Capture the cell that displays the provided text and extract its (x, y) central coordinate. 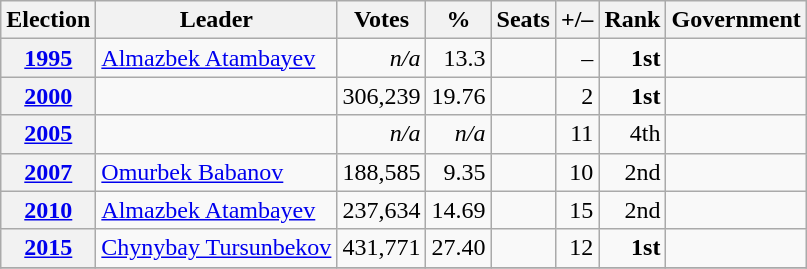
Seats (523, 20)
+/– (576, 20)
1995 (48, 58)
12 (576, 248)
Chynybay Tursunbekov (216, 248)
306,239 (382, 96)
19.76 (458, 96)
431,771 (382, 248)
2007 (48, 172)
10 (576, 172)
2015 (48, 248)
13.3 (458, 58)
4th (632, 134)
237,634 (382, 210)
Votes (382, 20)
9.35 (458, 172)
2 (576, 96)
Rank (632, 20)
2010 (48, 210)
Leader (216, 20)
27.40 (458, 248)
11 (576, 134)
2000 (48, 96)
15 (576, 210)
Omurbek Babanov (216, 172)
– (576, 58)
% (458, 20)
Government (736, 20)
2005 (48, 134)
14.69 (458, 210)
188,585 (382, 172)
Election (48, 20)
